Determine the [x, y] coordinate at the center of the cell enclosing the given text.  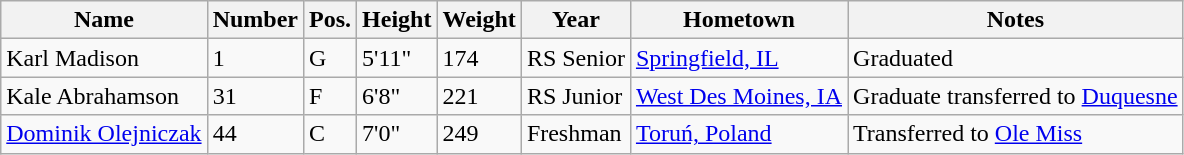
5'11" [397, 58]
Graduated [1016, 58]
174 [479, 58]
249 [479, 134]
Transferred to Ole Miss [1016, 134]
221 [479, 96]
Freshman [576, 134]
Graduate transferred to Duquesne [1016, 96]
Pos. [330, 20]
Year [576, 20]
31 [255, 96]
Weight [479, 20]
C [330, 134]
Hometown [738, 20]
Kale Abrahamson [104, 96]
West Des Moines, IA [738, 96]
Springfield, IL [738, 58]
Toruń, Poland [738, 134]
G [330, 58]
1 [255, 58]
Number [255, 20]
Karl Madison [104, 58]
44 [255, 134]
RS Junior [576, 96]
Height [397, 20]
6'8" [397, 96]
Dominik Olejniczak [104, 134]
F [330, 96]
Notes [1016, 20]
7'0" [397, 134]
Name [104, 20]
RS Senior [576, 58]
